Return (X, Y) of the center of cell containing provided text 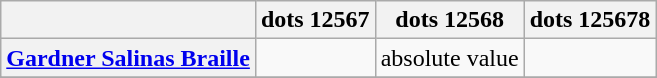
dots 12567 (315, 20)
Gardner Salinas Braille (128, 58)
dots 125678 (590, 20)
absolute value (450, 58)
dots 12568 (450, 20)
